Pinpoint the cell where the given text exists, returning its [x, y] midpoint coordinate. 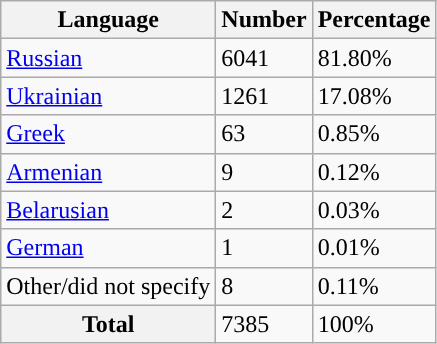
0.85% [374, 134]
81.80% [374, 58]
Number [264, 20]
Greek [108, 134]
0.11% [374, 286]
7385 [264, 324]
Other/did not specify [108, 286]
1 [264, 248]
Language [108, 20]
2 [264, 210]
6041 [264, 58]
Armenian [108, 172]
63 [264, 134]
0.01% [374, 248]
Belarusian [108, 210]
Percentage [374, 20]
1261 [264, 96]
Russian [108, 58]
Ukrainian [108, 96]
German [108, 248]
9 [264, 172]
0.12% [374, 172]
17.08% [374, 96]
8 [264, 286]
Total [108, 324]
0.03% [374, 210]
100% [374, 324]
